Extract the [X, Y] coordinate from the center of the cell holding the provided text.  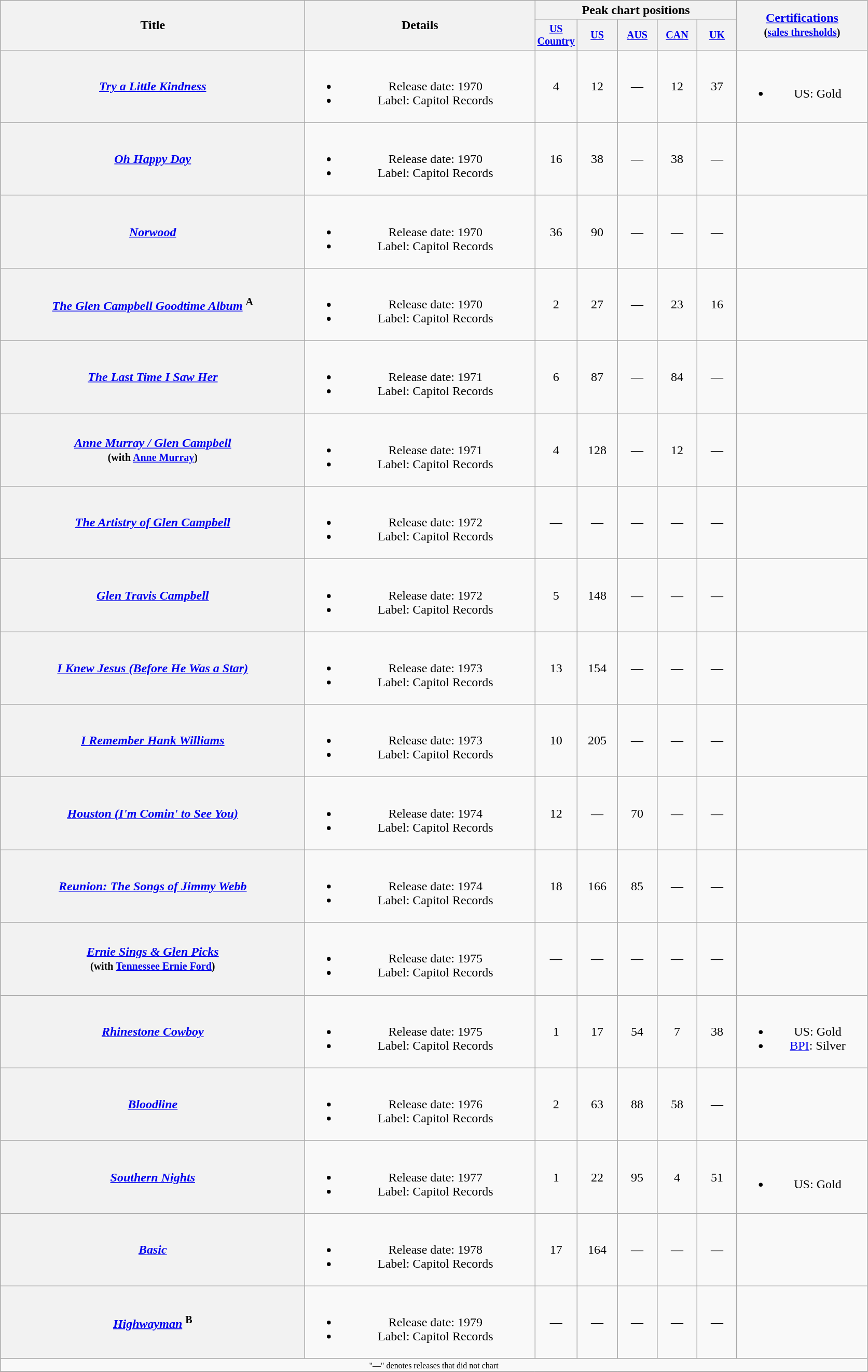
5 [556, 595]
205 [598, 741]
Norwood [153, 232]
US: GoldBPI: Silver [802, 1031]
Reunion: The Songs of Jimmy Webb [153, 886]
166 [598, 886]
7 [677, 1031]
Peak chart positions [636, 10]
AUS [637, 35]
Glen Travis Campbell [153, 595]
Release date: 1979Label: Capitol Records [420, 1322]
88 [637, 1104]
95 [637, 1177]
87 [598, 377]
Southern Nights [153, 1177]
63 [598, 1104]
The Glen Campbell Goodtime Album A [153, 304]
54 [637, 1031]
UK [717, 35]
Try a Little Kindness [153, 86]
Anne Murray / Glen Campbell(with Anne Murray) [153, 450]
37 [717, 86]
Title [153, 25]
Basic [153, 1249]
58 [677, 1104]
51 [717, 1177]
148 [598, 595]
Bloodline [153, 1104]
Details [420, 25]
164 [598, 1249]
36 [556, 232]
Release date: 1976Label: Capitol Records [420, 1104]
10 [556, 741]
18 [556, 886]
70 [637, 813]
Oh Happy Day [153, 159]
US Country [556, 35]
23 [677, 304]
CAN [677, 35]
I Knew Jesus (Before He Was a Star) [153, 668]
Houston (I'm Comin' to See You) [153, 813]
US [598, 35]
The Last Time I Saw Her [153, 377]
90 [598, 232]
128 [598, 450]
Release date: 1978Label: Capitol Records [420, 1249]
The Artistry of Glen Campbell [153, 523]
22 [598, 1177]
Rhinestone Cowboy [153, 1031]
Release date: 1977Label: Capitol Records [420, 1177]
Certifications(sales thresholds) [802, 25]
Ernie Sings & Glen Picks(with Tennessee Ernie Ford) [153, 959]
"—" denotes releases that did not chart [434, 1365]
154 [598, 668]
I Remember Hank Williams [153, 741]
27 [598, 304]
85 [637, 886]
13 [556, 668]
6 [556, 377]
84 [677, 377]
Highwayman B [153, 1322]
